Output the [x, y] coordinate of the center of the cell containing the given text.  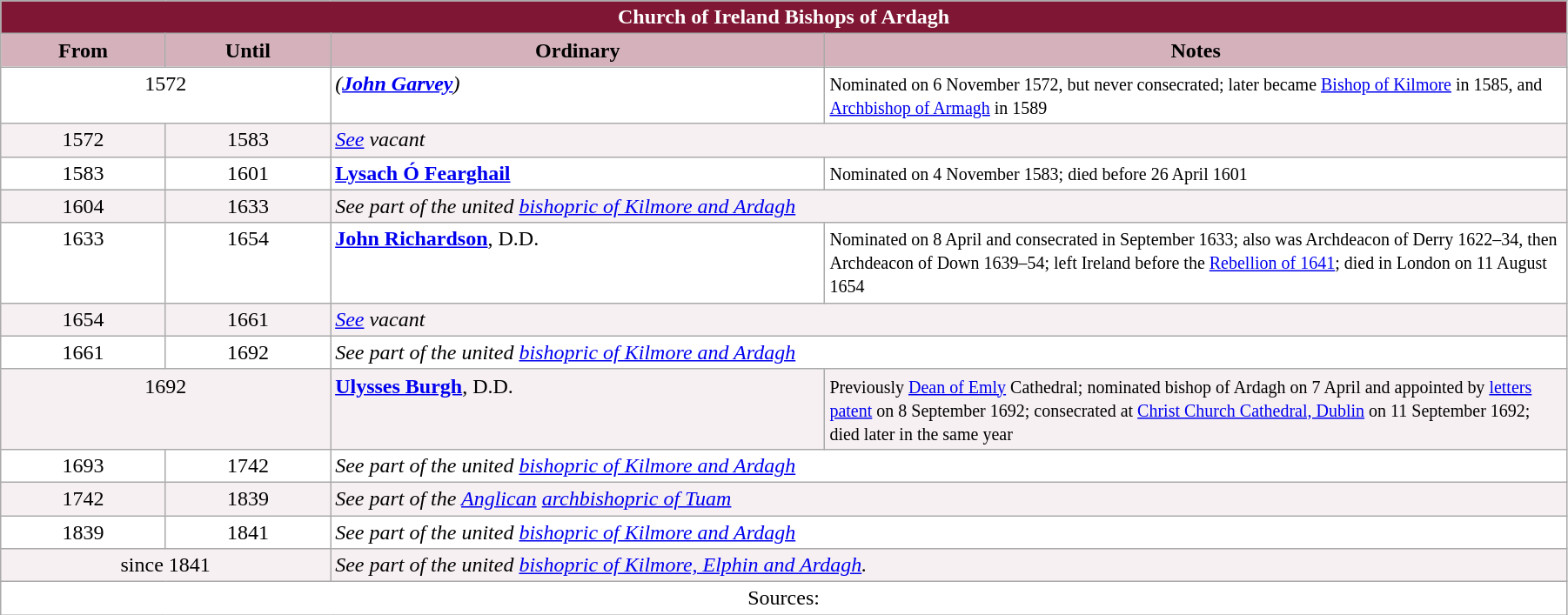
See part of the Anglican archbishopric of Tuam [948, 498]
1601 [247, 173]
Ulysses Burgh, D.D. [578, 409]
(John Garvey) [578, 96]
John Richardson, D.D. [578, 263]
See part of the united bishopric of Kilmore, Elphin and Ardagh. [948, 565]
Nominated on 6 November 1572, but never consecrated; later became Bishop of Kilmore in 1585, and Archbishop of Armagh in 1589 [1196, 96]
From [84, 50]
Sources: [784, 598]
Church of Ireland Bishops of Ardagh [784, 17]
Until [247, 50]
1693 [84, 465]
Lysach Ó Fearghail [578, 173]
Notes [1196, 50]
1841 [247, 531]
Nominated on 4 November 1583; died before 26 April 1601 [1196, 173]
1604 [84, 206]
since 1841 [165, 565]
Ordinary [578, 50]
